Locate the cell with the specified text and output its (X, Y) center coordinate. 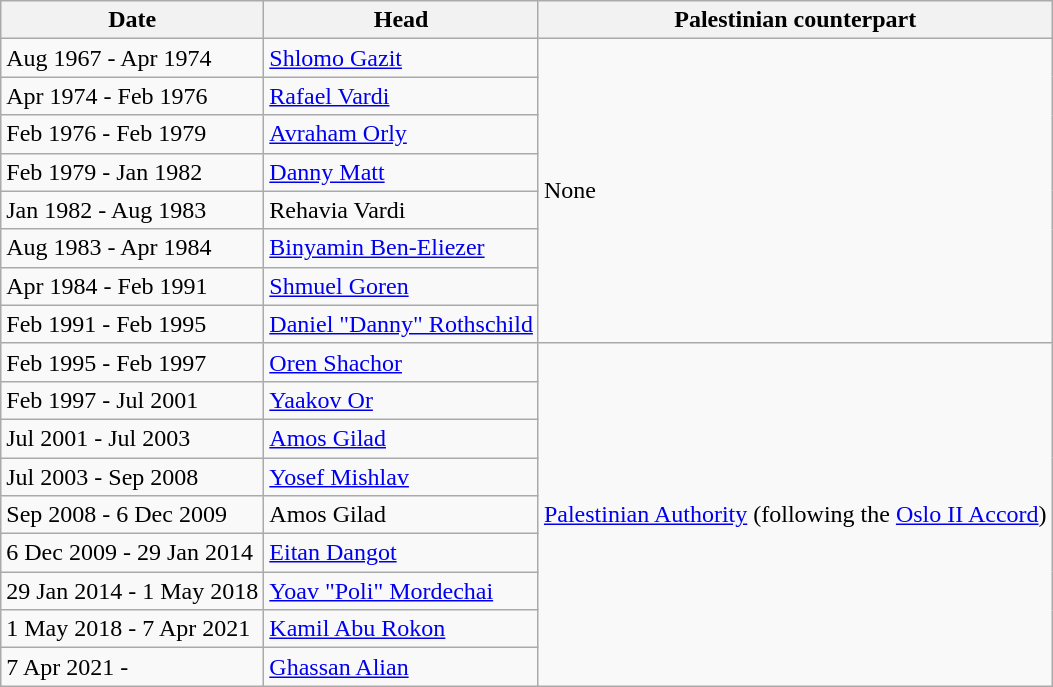
Apr 1984 - Feb 1991 (132, 286)
Eitan Dangot (402, 553)
Daniel "Danny" Rothschild (402, 324)
Jul 2003 - Sep 2008 (132, 477)
Avraham Orly (402, 134)
Ghassan Alian (402, 667)
Apr 1974 - Feb 1976 (132, 96)
Aug 1967 - Apr 1974 (132, 58)
Sep 2008 - 6 Dec 2009 (132, 515)
Yosef Mishlav (402, 477)
Danny Matt (402, 172)
Jul 2001 - Jul 2003 (132, 438)
29 Jan 2014 - 1 May 2018 (132, 591)
Yaakov Or (402, 400)
Feb 1991 - Feb 1995 (132, 324)
6 Dec 2009 - 29 Jan 2014 (132, 553)
Date (132, 20)
Binyamin Ben-Eliezer (402, 248)
Jan 1982 - Aug 1983 (132, 210)
7 Apr 2021 - (132, 667)
Rafael Vardi (402, 96)
Palestinian counterpart (795, 20)
Feb 1997 - Jul 2001 (132, 400)
Shlomo Gazit (402, 58)
1 May 2018 - 7 Apr 2021 (132, 629)
Shmuel Goren (402, 286)
Kamil Abu Rokon (402, 629)
Feb 1976 - Feb 1979 (132, 134)
Yoav "Poli" Mordechai (402, 591)
Rehavia Vardi (402, 210)
Head (402, 20)
Palestinian Authority (following the Oslo II Accord) (795, 514)
Oren Shachor (402, 362)
None (795, 191)
Feb 1979 - Jan 1982 (132, 172)
Feb 1995 - Feb 1997 (132, 362)
Aug 1983 - Apr 1984 (132, 248)
